Return the [X, Y] coordinate for the center point of the cell that contains the specified text.  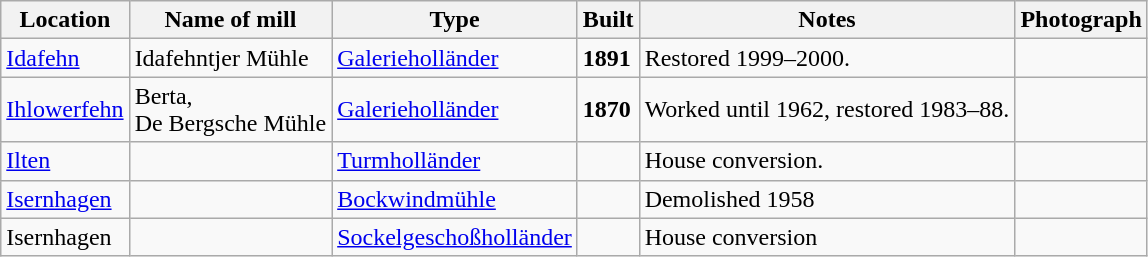
Name of mill [230, 20]
Sockelgeschoß­holländer [455, 237]
1891 [608, 58]
Demolished 1958 [827, 199]
Notes [827, 20]
Location [65, 20]
Type [455, 20]
Worked until 1962, restored 1983–88. [827, 110]
Idafehn [65, 58]
Ihlowerfehn [65, 110]
Restored 1999–2000. [827, 58]
Berta,De Bergsche Mühle [230, 110]
Bockwindmühle [455, 199]
Built [608, 20]
Idafehntjer Mühle [230, 58]
Ilten [65, 161]
Turmholländer [455, 161]
Photograph [1081, 20]
House conversion [827, 237]
1870 [608, 110]
House conversion. [827, 161]
